Identify which cell holds the provided text, then report its [X, Y] central coordinate. 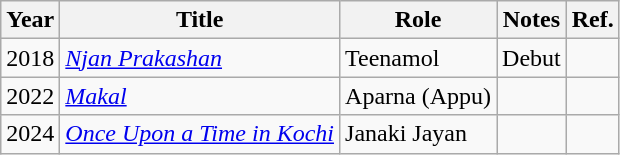
Title [200, 20]
Once Upon a Time in Kochi [200, 134]
2018 [30, 58]
Role [418, 20]
Makal [200, 96]
Aparna (Appu) [418, 96]
2024 [30, 134]
Debut [532, 58]
2022 [30, 96]
Teenamol [418, 58]
Year [30, 20]
Njan Prakashan [200, 58]
Notes [532, 20]
Janaki Jayan [418, 134]
Ref. [592, 20]
